Scan for the cell matching the given text and deliver its (x, y) coordinate at center. 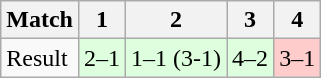
1–1 (3-1) (176, 58)
Result (40, 58)
Match (40, 20)
3–1 (298, 58)
3 (250, 20)
4 (298, 20)
1 (102, 20)
4–2 (250, 58)
2–1 (102, 58)
2 (176, 20)
